Extract the (x, y) coordinate from the center of the cell holding the provided text.  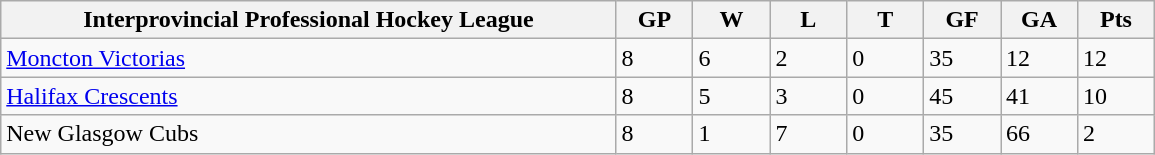
L (808, 20)
GP (654, 20)
45 (962, 96)
3 (808, 96)
Halifax Crescents (308, 96)
41 (1040, 96)
Moncton Victorias (308, 58)
GF (962, 20)
New Glasgow Cubs (308, 134)
W (732, 20)
66 (1040, 134)
6 (732, 58)
5 (732, 96)
T (886, 20)
7 (808, 134)
GA (1040, 20)
Pts (1116, 20)
Interprovincial Professional Hockey League (308, 20)
1 (732, 134)
10 (1116, 96)
